For the text-containing cell, return its midpoint in [X, Y] coordinate format. 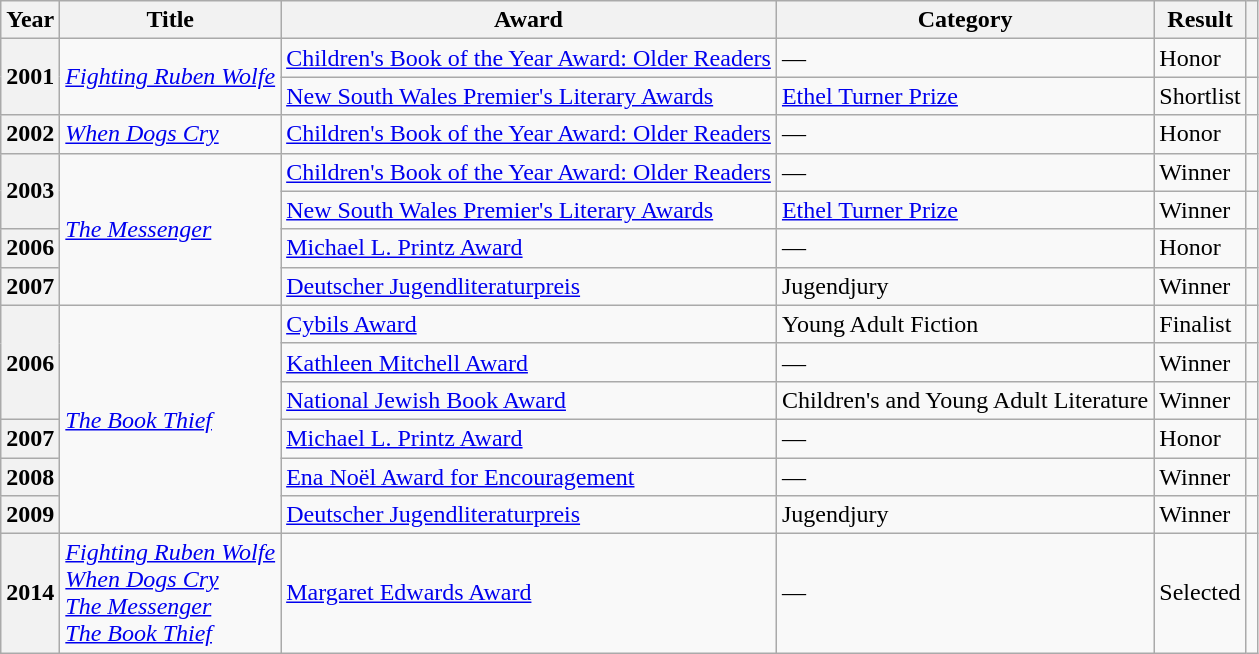
Fighting Ruben WolfeWhen Dogs CryThe MessengerThe Book Thief [170, 594]
2014 [30, 594]
Award [529, 20]
Finalist [1200, 324]
2002 [30, 134]
The Messenger [170, 229]
When Dogs Cry [170, 134]
2001 [30, 77]
National Jewish Book Award [529, 400]
Title [170, 20]
Young Adult Fiction [964, 324]
Children's and Young Adult Literature [964, 400]
Selected [1200, 594]
2008 [30, 477]
Year [30, 20]
Cybils Award [529, 324]
Margaret Edwards Award [529, 594]
The Book Thief [170, 419]
Shortlist [1200, 96]
Fighting Ruben Wolfe [170, 77]
2003 [30, 191]
2009 [30, 515]
Kathleen Mitchell Award [529, 362]
Result [1200, 20]
Ena Noël Award for Encouragement [529, 477]
Category [964, 20]
